Find where the given text appears and provide that cell's center as (x, y) coordinate. 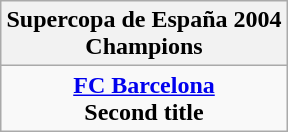
FC Barcelona Second title (144, 98)
Supercopa de España 2004 Champions (144, 34)
